Locate the cell with the specified text and output its [x, y] center coordinate. 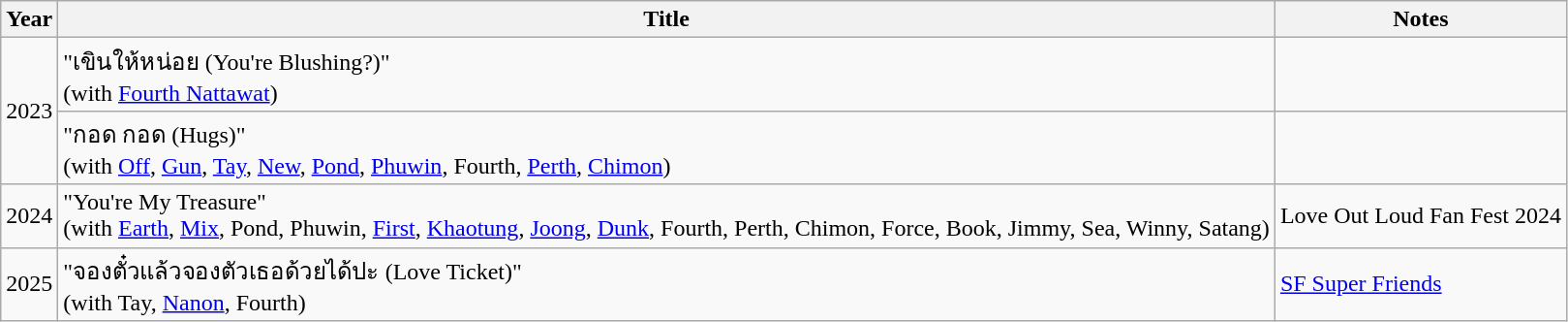
Title [666, 19]
Year [29, 19]
"You're My Treasure"(with Earth, Mix, Pond, Phuwin, First, Khaotung, Joong, Dunk, Fourth, Perth, Chimon, Force, Book, Jimmy, Sea, Winny, Satang) [666, 215]
"เขินให้หน่อย (You're Blushing?)"(with Fourth Nattawat) [666, 75]
2024 [29, 215]
2023 [29, 111]
"จองตั๋วแล้วจองตัวเธอด้วยได้ปะ (Love Ticket)"(with Tay, Nanon, Fourth) [666, 284]
"กอด กอด (Hugs)"(with Off, Gun, Tay, New, Pond, Phuwin, Fourth, Perth, Chimon) [666, 147]
Notes [1420, 19]
Love Out Loud Fan Fest 2024 [1420, 215]
2025 [29, 284]
SF Super Friends [1420, 284]
